Determine the [x, y] coordinate at the center of the cell enclosing the given text.  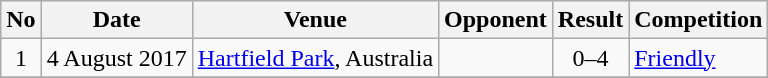
Venue [315, 20]
No [21, 20]
Hartfield Park, Australia [315, 58]
Result [590, 20]
Competition [698, 20]
1 [21, 58]
Date [116, 20]
Opponent [496, 20]
Friendly [698, 58]
0–4 [590, 58]
4 August 2017 [116, 58]
